Provide the (x, y) coordinate of the cell's center where the given text is located.  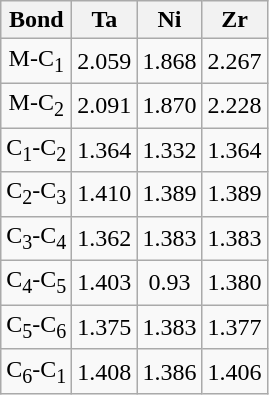
C5-C6 (36, 327)
2.267 (234, 61)
2.228 (234, 105)
1.408 (104, 371)
C2-C3 (36, 194)
1.403 (104, 283)
C1-C2 (36, 150)
1.380 (234, 283)
Ni (170, 20)
1.375 (104, 327)
1.386 (170, 371)
M-C1 (36, 61)
1.332 (170, 150)
0.93 (170, 283)
1.410 (104, 194)
1.406 (234, 371)
C6-C1 (36, 371)
Zr (234, 20)
C4-C5 (36, 283)
Ta (104, 20)
C3-C4 (36, 238)
1.362 (104, 238)
1.870 (170, 105)
2.059 (104, 61)
Bond (36, 20)
M-C2 (36, 105)
2.091 (104, 105)
1.868 (170, 61)
1.377 (234, 327)
